Find where the given text appears and provide that cell's center as (X, Y) coordinate. 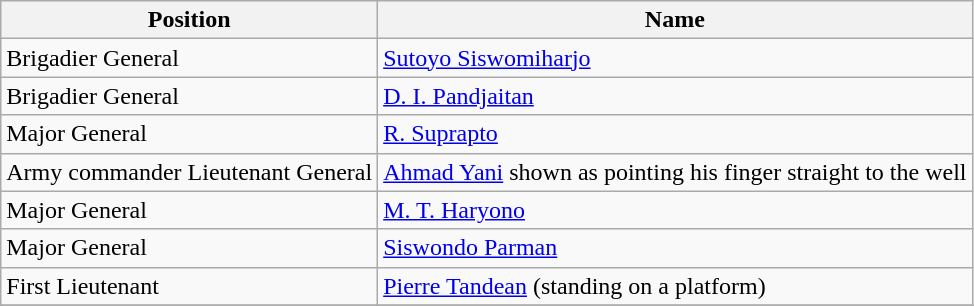
First Lieutenant (190, 286)
D. I. Pandjaitan (675, 96)
Pierre Tandean (standing on a platform) (675, 286)
M. T. Haryono (675, 210)
Name (675, 20)
Ahmad Yani shown as pointing his finger straight to the well (675, 172)
Army commander Lieutenant General (190, 172)
Siswondo Parman (675, 248)
Sutoyo Siswomiharjo (675, 58)
Position (190, 20)
R. Suprapto (675, 134)
